Detect which cell encompasses the target text, then output its [X, Y] center coordinate. 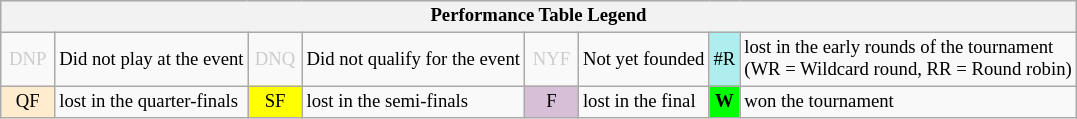
W [724, 102]
lost in the final [643, 102]
SF [275, 102]
lost in the early rounds of the tournament(WR = Wildcard round, RR = Round robin) [908, 60]
won the tournament [908, 102]
DNP [28, 60]
F [551, 102]
Not yet founded [643, 60]
Performance Table Legend [538, 16]
Did not qualify for the event [413, 60]
Did not play at the event [152, 60]
DNQ [275, 60]
QF [28, 102]
lost in the quarter-finals [152, 102]
NYF [551, 60]
#R [724, 60]
lost in the semi-finals [413, 102]
